Determine the [x, y] coordinate at the center of the cell enclosing the given text.  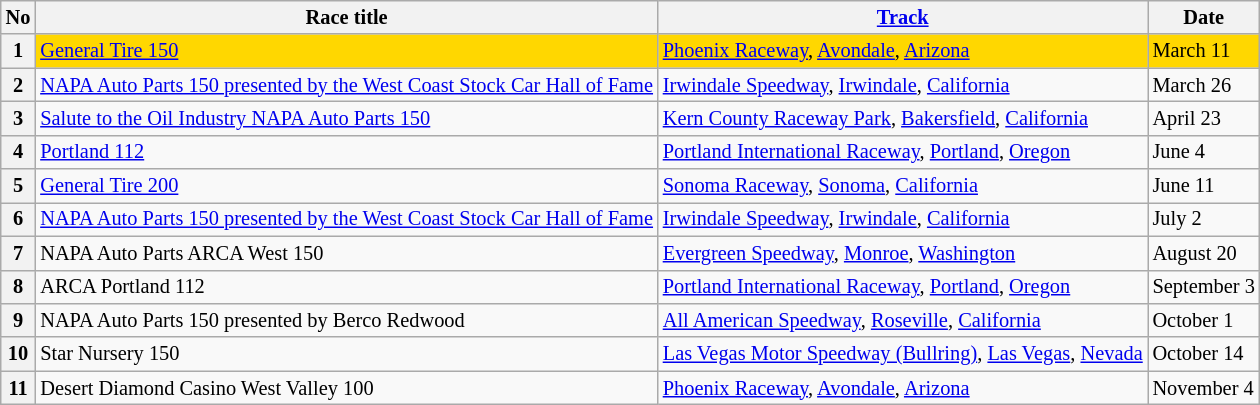
4 [18, 152]
8 [18, 287]
Date [1204, 17]
Las Vegas Motor Speedway (Bullring), Las Vegas, Nevada [903, 354]
Desert Diamond Casino West Valley 100 [346, 388]
9 [18, 320]
11 [18, 388]
6 [18, 219]
All American Speedway, Roseville, California [903, 320]
General Tire 200 [346, 186]
General Tire 150 [346, 51]
November 4 [1204, 388]
Star Nursery 150 [346, 354]
October 1 [1204, 320]
Salute to the Oil Industry NAPA Auto Parts 150 [346, 118]
October 14 [1204, 354]
Track [903, 17]
June 4 [1204, 152]
2 [18, 85]
Portland 112 [346, 152]
June 11 [1204, 186]
Kern County Raceway Park, Bakersfield, California [903, 118]
Race title [346, 17]
3 [18, 118]
Evergreen Speedway, Monroe, Washington [903, 253]
March 26 [1204, 85]
7 [18, 253]
September 3 [1204, 287]
5 [18, 186]
10 [18, 354]
April 23 [1204, 118]
ARCA Portland 112 [346, 287]
NAPA Auto Parts ARCA West 150 [346, 253]
1 [18, 51]
March 11 [1204, 51]
No [18, 17]
Sonoma Raceway, Sonoma, California [903, 186]
NAPA Auto Parts 150 presented by Berco Redwood [346, 320]
August 20 [1204, 253]
July 2 [1204, 219]
